From the cell containing the given text, extract its center point as (x, y) coordinate. 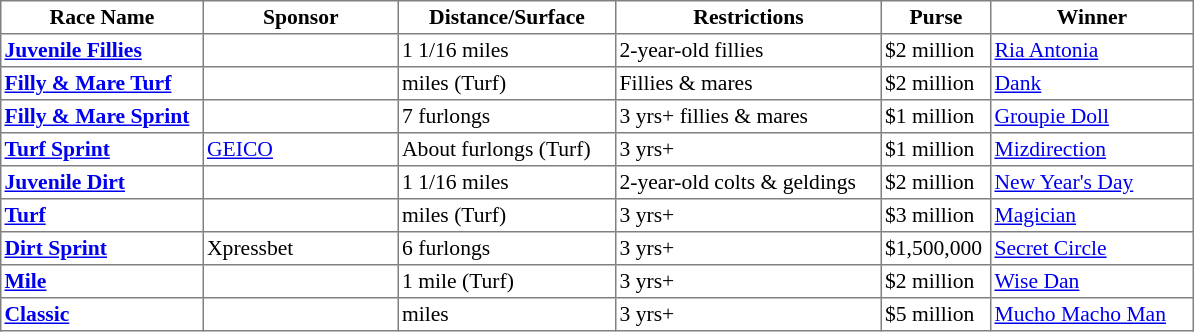
Turf Sprint (102, 150)
GEICO (300, 150)
6 furlongs (507, 248)
Race Name (102, 18)
Distance/Surface (507, 18)
Mizdirection (1092, 150)
About furlongs (Turf) (507, 150)
Juvenile Dirt (102, 182)
Secret Circle (1092, 248)
New Year's Day (1092, 182)
3 yrs+ fillies & mares (749, 116)
Ria Antonia (1092, 50)
Mile (102, 282)
Sponsor (300, 18)
Restrictions (749, 18)
2-year-old colts & geldings (749, 182)
Winner (1092, 18)
7 furlongs (507, 116)
$1,500,000 (936, 248)
Classic (102, 314)
$5 million (936, 314)
Dirt Sprint (102, 248)
Fillies & mares (749, 84)
Groupie Doll (1092, 116)
Purse (936, 18)
$3 million (936, 216)
Magician (1092, 216)
Dank (1092, 84)
miles (507, 314)
Juvenile Fillies (102, 50)
2-year-old fillies (749, 50)
1 mile (Turf) (507, 282)
Mucho Macho Man (1092, 314)
Turf (102, 216)
Filly & Mare Sprint (102, 116)
Xpressbet (300, 248)
Wise Dan (1092, 282)
Filly & Mare Turf (102, 84)
